Locate the cell with the specified text and output its [X, Y] center coordinate. 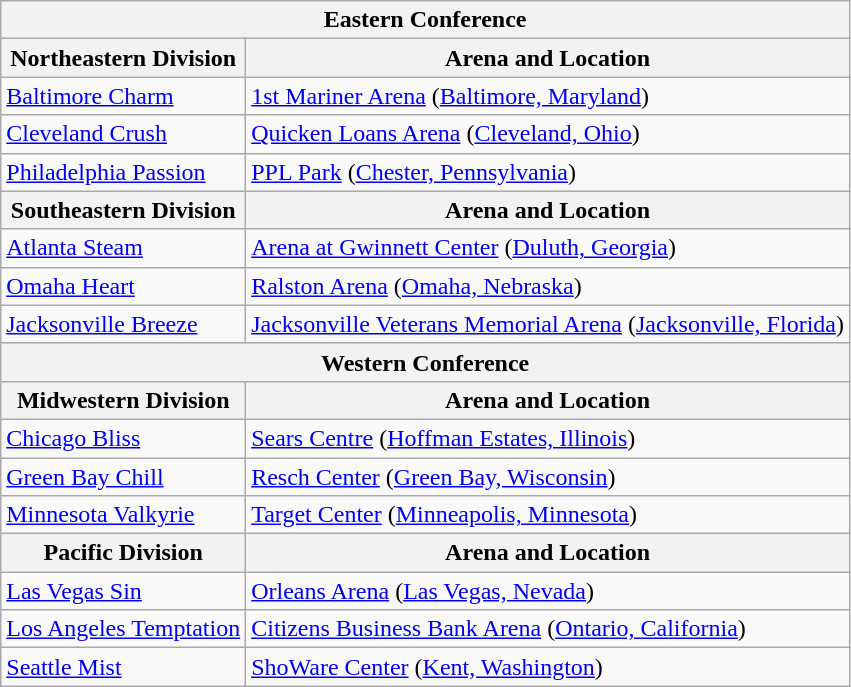
Philadelphia Passion [124, 172]
1st Mariner Arena (Baltimore, Maryland) [548, 96]
PPL Park (Chester, Pennsylvania) [548, 172]
Las Vegas Sin [124, 591]
ShoWare Center (Kent, Washington) [548, 667]
Orleans Arena (Las Vegas, Nevada) [548, 591]
Jacksonville Veterans Memorial Arena (Jacksonville, Florida) [548, 324]
Los Angeles Temptation [124, 629]
Citizens Business Bank Arena (Ontario, California) [548, 629]
Chicago Bliss [124, 438]
Eastern Conference [426, 20]
Jacksonville Breeze [124, 324]
Seattle Mist [124, 667]
Quicken Loans Arena (Cleveland, Ohio) [548, 134]
Target Center (Minneapolis, Minnesota) [548, 515]
Arena at Gwinnett Center (Duluth, Georgia) [548, 248]
Western Conference [426, 362]
Southeastern Division [124, 210]
Northeastern Division [124, 58]
Ralston Arena (Omaha, Nebraska) [548, 286]
Baltimore Charm [124, 96]
Resch Center (Green Bay, Wisconsin) [548, 477]
Midwestern Division [124, 400]
Pacific Division [124, 553]
Atlanta Steam [124, 248]
Cleveland Crush [124, 134]
Minnesota Valkyrie [124, 515]
Green Bay Chill [124, 477]
Sears Centre (Hoffman Estates, Illinois) [548, 438]
Omaha Heart [124, 286]
